Find where the given text appears and provide that cell's center as (X, Y) coordinate. 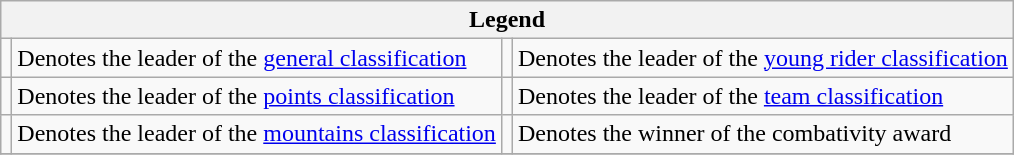
Denotes the leader of the general classification (257, 58)
Denotes the leader of the mountains classification (257, 134)
Denotes the leader of the team classification (762, 96)
Legend (508, 20)
Denotes the winner of the combativity award (762, 134)
Denotes the leader of the points classification (257, 96)
Denotes the leader of the young rider classification (762, 58)
